Capture the cell that displays the provided text and extract its (x, y) central coordinate. 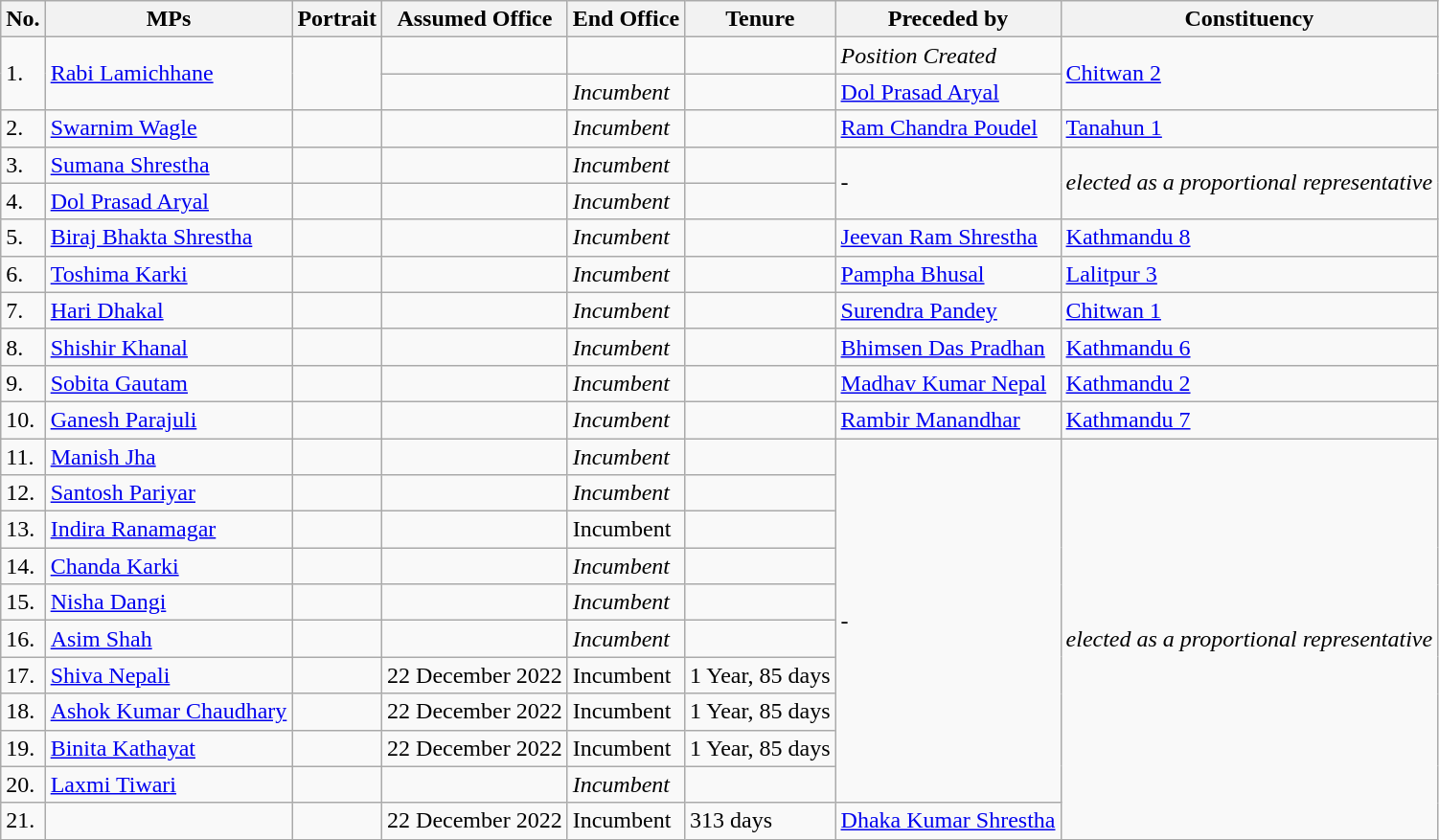
8. (23, 347)
Kathmandu 6 (1249, 347)
Kathmandu 8 (1249, 238)
Tanahun 1 (1249, 128)
15. (23, 602)
Indira Ranamagar (169, 530)
Santosh Pariyar (169, 493)
12. (23, 493)
7. (23, 310)
Sumana Shrestha (169, 165)
Laxmi Tiwari (169, 784)
19. (23, 748)
Swarnim Wagle (169, 128)
21. (23, 821)
13. (23, 530)
Preceded by (948, 19)
Hari Dhakal (169, 310)
4. (23, 201)
Madhav Kumar Nepal (948, 383)
Sobita Gautam (169, 383)
Pampha Bhusal (948, 274)
Binita Kathayat (169, 748)
313 days (761, 821)
18. (23, 712)
3. (23, 165)
14. (23, 566)
6. (23, 274)
No. (23, 19)
Constituency (1249, 19)
Bhimsen Das Pradhan (948, 347)
Rabi Lamichhane (169, 74)
10. (23, 420)
Assumed Office (475, 19)
11. (23, 457)
Biraj Bhakta Shrestha (169, 238)
Ashok Kumar Chaudhary (169, 712)
Surendra Pandey (948, 310)
16. (23, 639)
Chitwan 2 (1249, 74)
Lalitpur 3 (1249, 274)
Chanda Karki (169, 566)
Manish Jha (169, 457)
Jeevan Ram Shrestha (948, 238)
Kathmandu 7 (1249, 420)
1. (23, 74)
Asim Shah (169, 639)
Shiva Nepali (169, 675)
Tenure (761, 19)
End Office (626, 19)
Chitwan 1 (1249, 310)
Rambir Manandhar (948, 420)
Dhaka Kumar Shrestha (948, 821)
Position Created (948, 56)
Ganesh Parajuli (169, 420)
9. (23, 383)
5. (23, 238)
Nisha Dangi (169, 602)
MPs (169, 19)
Ram Chandra Poudel (948, 128)
Portrait (337, 19)
Shishir Khanal (169, 347)
2. (23, 128)
17. (23, 675)
Kathmandu 2 (1249, 383)
Toshima Karki (169, 274)
20. (23, 784)
